Provide the (x, y) coordinate of the cell's center where the given text is located.  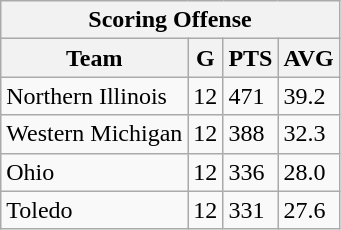
Toledo (94, 210)
27.6 (308, 210)
Team (94, 58)
471 (250, 96)
AVG (308, 58)
Scoring Offense (170, 20)
331 (250, 210)
Western Michigan (94, 134)
28.0 (308, 172)
Northern Illinois (94, 96)
G (206, 58)
32.3 (308, 134)
388 (250, 134)
PTS (250, 58)
336 (250, 172)
39.2 (308, 96)
Ohio (94, 172)
